Identify which cell holds the provided text, then report its (X, Y) central coordinate. 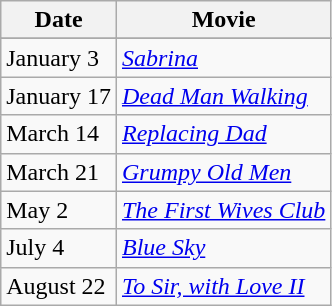
Sabrina (223, 58)
Movie (223, 20)
Dead Man Walking (223, 96)
Replacing Dad (223, 134)
August 22 (59, 286)
January 17 (59, 96)
Blue Sky (223, 248)
January 3 (59, 58)
July 4 (59, 248)
To Sir, with Love II (223, 286)
Grumpy Old Men (223, 172)
Date (59, 20)
May 2 (59, 210)
March 14 (59, 134)
March 21 (59, 172)
The First Wives Club (223, 210)
